Determine the (x, y) coordinate at the center of the cell enclosing the given text.  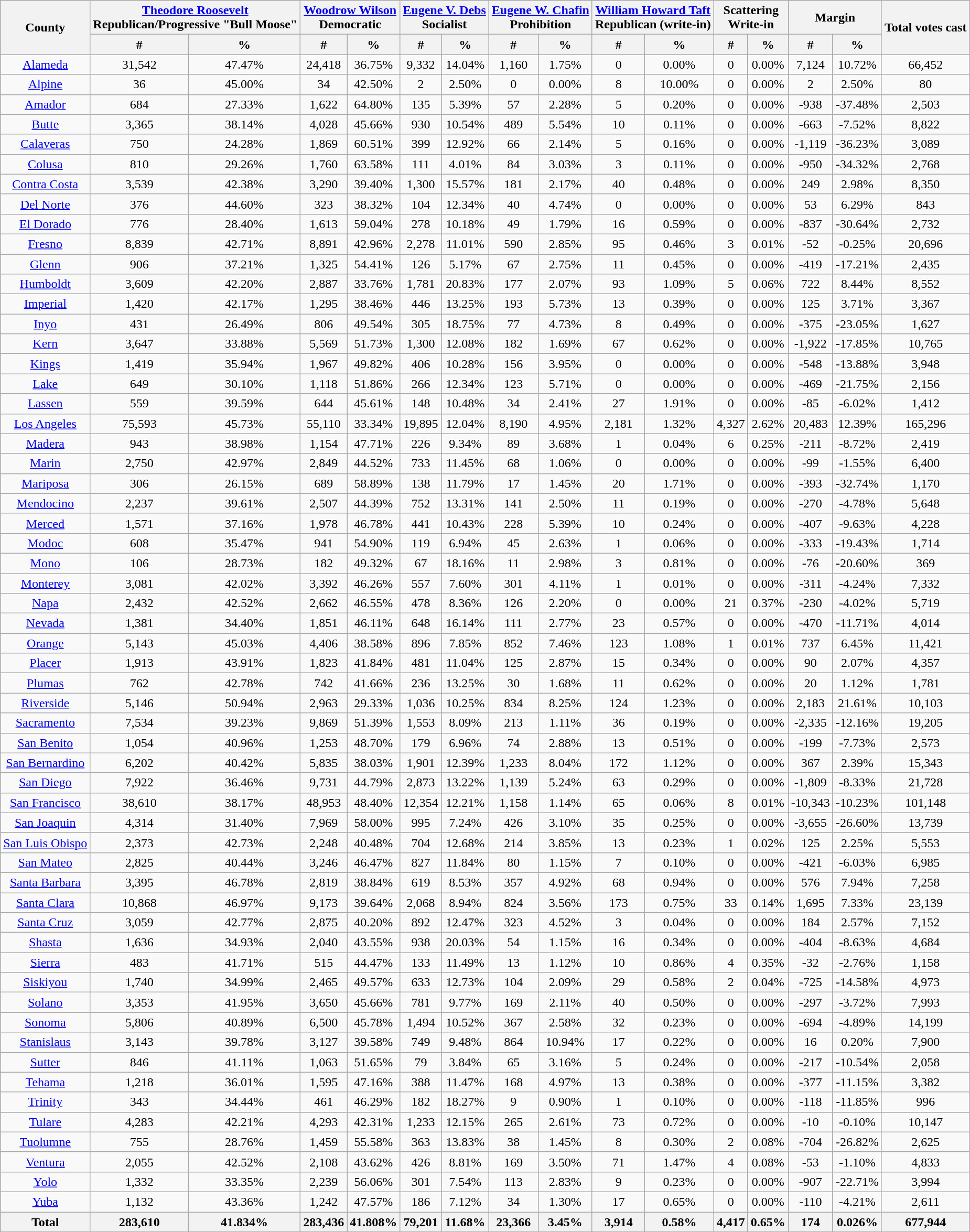
45.03% (244, 643)
38.32% (373, 204)
2,768 (925, 164)
-4.24% (857, 583)
3,382 (925, 1082)
590 (513, 244)
3.71% (857, 304)
864 (513, 1042)
1,054 (139, 743)
51.86% (373, 384)
1,595 (324, 1082)
3,609 (139, 284)
781 (421, 1002)
5.71% (565, 384)
66,452 (925, 64)
4,314 (139, 823)
478 (421, 603)
9,869 (324, 723)
-663 (811, 124)
2,849 (324, 463)
2,732 (925, 224)
41.834% (244, 1222)
-907 (811, 1182)
16.14% (465, 623)
40.48% (373, 842)
Calaveras (45, 144)
51.39% (373, 723)
-32.74% (857, 483)
1.69% (565, 344)
45 (513, 543)
4,833 (925, 1162)
Kern (45, 344)
-17.21% (857, 264)
41.95% (244, 1002)
3.10% (565, 823)
228 (513, 523)
278 (421, 224)
38.98% (244, 444)
896 (421, 643)
Sutter (45, 1062)
-85 (811, 404)
51.65% (373, 1062)
11.01% (465, 244)
2,750 (139, 463)
53 (811, 204)
46.11% (373, 623)
89 (513, 444)
2,873 (421, 783)
-9.63% (857, 523)
23,139 (925, 902)
1,869 (324, 144)
177 (513, 284)
2,611 (925, 1202)
42.77% (244, 923)
677,944 (925, 1222)
1,295 (324, 304)
141 (513, 503)
Trinity (45, 1102)
1.08% (680, 643)
30 (513, 683)
2,435 (925, 264)
49.82% (373, 364)
214 (513, 842)
46.29% (373, 1102)
34.40% (244, 623)
2.20% (565, 603)
29.33% (373, 703)
1.79% (565, 224)
8,891 (324, 244)
5.17% (465, 264)
4,283 (139, 1122)
Total (45, 1222)
1,851 (324, 623)
2,248 (324, 842)
35.94% (244, 364)
2.88% (565, 743)
4.95% (565, 424)
ScatteringWrite-in (751, 18)
483 (139, 963)
San Luis Obispo (45, 842)
-21.75% (857, 384)
-837 (811, 224)
San Benito (45, 743)
Ventura (45, 1162)
28.76% (244, 1142)
1.11% (565, 723)
283,436 (324, 1222)
10.43% (465, 523)
-8.72% (857, 444)
Del Norte (45, 204)
3.50% (565, 1162)
12.15% (465, 1122)
236 (421, 683)
-13.88% (857, 364)
343 (139, 1102)
Glenn (45, 264)
0.81% (680, 563)
834 (513, 703)
29 (618, 982)
10,765 (925, 344)
806 (324, 324)
749 (421, 1042)
29.26% (244, 164)
-311 (811, 583)
San Joaquin (45, 823)
21.61% (857, 703)
776 (139, 224)
18.16% (465, 563)
119 (421, 543)
-393 (811, 483)
6 (731, 444)
-199 (811, 743)
28.40% (244, 224)
47.47% (244, 64)
265 (513, 1122)
Alameda (45, 64)
-2,335 (811, 723)
-6.03% (857, 862)
0.22% (680, 1042)
8.36% (465, 603)
44.60% (244, 204)
3,650 (324, 1002)
2.61% (565, 1122)
12.73% (465, 982)
42.20% (244, 284)
46.26% (373, 583)
39.58% (373, 1042)
181 (513, 184)
2,465 (324, 982)
249 (811, 184)
0.02% (768, 842)
10.28% (465, 364)
5,146 (139, 703)
755 (139, 1142)
12.92% (465, 144)
4,357 (925, 663)
90 (811, 663)
2,040 (324, 943)
7,534 (139, 723)
113 (513, 1182)
-14.58% (857, 982)
6.29% (857, 204)
14.04% (465, 64)
41.66% (373, 683)
995 (421, 823)
Riverside (45, 703)
648 (421, 623)
0.35% (768, 963)
47.71% (373, 444)
Marin (45, 463)
15.57% (465, 184)
133 (421, 963)
38.14% (244, 124)
2,963 (324, 703)
9,332 (421, 64)
Stanislaus (45, 1042)
8.25% (565, 703)
-1.10% (857, 1162)
58.00% (373, 823)
-1,922 (811, 344)
2.39% (857, 763)
39.78% (244, 1042)
42.71% (244, 244)
2.25% (857, 842)
San Bernardino (45, 763)
461 (324, 1102)
-3.72% (857, 1002)
2,432 (139, 603)
-52 (811, 244)
-30.64% (857, 224)
36.46% (244, 783)
93 (618, 284)
2.09% (565, 982)
39.64% (373, 902)
42.78% (244, 683)
446 (421, 304)
0.90% (565, 1102)
3.56% (565, 902)
63.58% (373, 164)
-4.78% (857, 503)
San Diego (45, 783)
20.03% (465, 943)
-1,809 (811, 783)
10.54% (465, 124)
43.36% (244, 1202)
0.14% (768, 902)
941 (324, 543)
3,059 (139, 923)
45.00% (244, 84)
County (45, 27)
79,201 (421, 1222)
10,147 (925, 1122)
1,636 (139, 943)
-37.48% (857, 104)
33.34% (373, 424)
-2.76% (857, 963)
4,417 (731, 1222)
943 (139, 444)
5,143 (139, 643)
38,610 (139, 803)
13.22% (465, 783)
Colusa (45, 164)
6,400 (925, 463)
Eugene V. DebsSocialist (445, 18)
1,978 (324, 523)
633 (421, 982)
Santa Barbara (45, 882)
2.83% (565, 1182)
2.57% (857, 923)
1,139 (513, 783)
148 (421, 404)
40.44% (244, 862)
44.52% (373, 463)
64.80% (373, 104)
-11.85% (857, 1102)
3.68% (565, 444)
43.91% (244, 663)
42.17% (244, 304)
7,124 (811, 64)
3,647 (139, 344)
0.38% (680, 1082)
40.96% (244, 743)
5,806 (139, 1022)
39.40% (373, 184)
684 (139, 104)
-377 (811, 1082)
0.16% (680, 144)
-3,655 (811, 823)
49.54% (373, 324)
Nevada (45, 623)
406 (421, 364)
10.00% (680, 84)
-10.23% (857, 803)
3,246 (324, 862)
1,419 (139, 364)
12.68% (465, 842)
2,573 (925, 743)
3.45% (565, 1222)
7,258 (925, 882)
54.41% (373, 264)
37.21% (244, 264)
2,108 (324, 1162)
Imperial (45, 304)
Placer (45, 663)
938 (421, 943)
-725 (811, 982)
-470 (811, 623)
-297 (811, 1002)
-6.02% (857, 404)
7.24% (465, 823)
1,967 (324, 364)
930 (421, 124)
2,183 (811, 703)
10.48% (465, 404)
8.94% (465, 902)
1,695 (811, 902)
48.70% (373, 743)
8.04% (565, 763)
66 (513, 144)
0.57% (680, 623)
38.84% (373, 882)
7,993 (925, 1002)
2,055 (139, 1162)
363 (421, 1142)
35 (618, 823)
8,190 (513, 424)
12.08% (465, 344)
1,036 (421, 703)
6.45% (857, 643)
6,500 (324, 1022)
-20.60% (857, 563)
30.10% (244, 384)
2.85% (565, 244)
-4.89% (857, 1022)
Shasta (45, 943)
226 (421, 444)
Tulare (45, 1122)
1,063 (324, 1062)
762 (139, 683)
El Dorado (45, 224)
7,900 (925, 1042)
3,089 (925, 144)
40.89% (244, 1022)
752 (421, 503)
20,696 (925, 244)
-99 (811, 463)
42.50% (373, 84)
-22.71% (857, 1182)
9,173 (324, 902)
Lassen (45, 404)
2.17% (565, 184)
33.88% (244, 344)
Madera (45, 444)
8.09% (465, 723)
-34.32% (857, 164)
56.06% (373, 1182)
Margin (835, 18)
2,825 (139, 862)
47.16% (373, 1082)
6.96% (465, 743)
4.52% (565, 923)
2.28% (565, 104)
Humboldt (45, 284)
3.95% (565, 364)
44.79% (373, 783)
34.44% (244, 1102)
39.59% (244, 404)
39.23% (244, 723)
24,418 (324, 64)
165,296 (925, 424)
-11.15% (857, 1082)
689 (324, 483)
42.21% (244, 1122)
3,539 (139, 184)
42.97% (244, 463)
Santa Cruz (45, 923)
1,459 (324, 1142)
-76 (811, 563)
135 (421, 104)
174 (811, 1222)
3,994 (925, 1182)
27.33% (244, 104)
41.11% (244, 1062)
43.55% (373, 943)
19,205 (925, 723)
San Mateo (45, 862)
13,739 (925, 823)
2,503 (925, 104)
11,421 (925, 643)
11.45% (465, 463)
14,199 (925, 1022)
-26.82% (857, 1142)
2,662 (324, 603)
63 (618, 783)
45.61% (373, 404)
57 (513, 104)
-230 (811, 603)
-333 (811, 543)
95 (618, 244)
5,719 (925, 603)
489 (513, 124)
44.39% (373, 503)
2.58% (565, 1022)
619 (421, 882)
-36.23% (857, 144)
8.53% (465, 882)
35.47% (244, 543)
71 (618, 1162)
18.27% (465, 1102)
Sierra (45, 963)
0.59% (680, 224)
Tuolumne (45, 1142)
42.38% (244, 184)
1,332 (139, 1182)
19,895 (421, 424)
Modoc (45, 543)
12.47% (465, 923)
-7.52% (857, 124)
-407 (811, 523)
4,327 (731, 424)
-419 (811, 264)
388 (421, 1082)
41.71% (244, 963)
1,420 (139, 304)
Eugene W. ChafinProhibition (540, 18)
10.72% (857, 64)
4.73% (565, 324)
-10,343 (811, 803)
186 (421, 1202)
51.73% (373, 344)
1,913 (139, 663)
10.52% (465, 1022)
1,622 (324, 104)
4.11% (565, 583)
3,948 (925, 364)
49 (513, 224)
1,132 (139, 1202)
8.81% (465, 1162)
2.41% (565, 404)
1,740 (139, 982)
Woodrow WilsonDemocratic (350, 18)
0.94% (680, 882)
1,823 (324, 663)
Amador (45, 104)
20,483 (811, 424)
184 (811, 923)
1,325 (324, 264)
1,760 (324, 164)
369 (925, 563)
-7.73% (857, 743)
46.97% (244, 902)
-118 (811, 1102)
2.63% (565, 543)
Mendocino (45, 503)
49.32% (373, 563)
-17.85% (857, 344)
21 (731, 603)
7,922 (139, 783)
0.46% (680, 244)
0.72% (680, 1122)
15 (618, 663)
7,332 (925, 583)
-211 (811, 444)
7.46% (565, 643)
1.68% (565, 683)
376 (139, 204)
-270 (811, 503)
38.03% (373, 763)
1,627 (925, 324)
-217 (811, 1062)
9.77% (465, 1002)
38 (513, 1142)
Yolo (45, 1182)
266 (421, 384)
481 (421, 663)
1.91% (680, 404)
4,014 (925, 623)
-0.10% (857, 1122)
-548 (811, 364)
50.94% (244, 703)
7.60% (465, 583)
4,406 (324, 643)
26.15% (244, 483)
6.94% (465, 543)
2,419 (925, 444)
750 (139, 144)
38.58% (373, 643)
3.03% (565, 164)
193 (513, 304)
5.73% (565, 304)
-10 (811, 1122)
3.85% (565, 842)
55,110 (324, 424)
0.29% (680, 783)
Yuba (45, 1202)
10.25% (465, 703)
Mariposa (45, 483)
892 (421, 923)
11.84% (465, 862)
-19.43% (857, 543)
996 (925, 1102)
9.34% (465, 444)
12,354 (421, 803)
1,494 (421, 1022)
7.12% (465, 1202)
-12.16% (857, 723)
357 (513, 882)
Orange (45, 643)
2,237 (139, 503)
13.83% (465, 1142)
7,152 (925, 923)
43.62% (373, 1162)
31.40% (244, 823)
5,835 (324, 763)
-32 (811, 963)
8,552 (925, 284)
2,058 (925, 1062)
5.24% (565, 783)
3,392 (324, 583)
William Howard TaftRepublican (write-in) (653, 18)
0.30% (680, 1142)
649 (139, 384)
Monterey (45, 583)
6,202 (139, 763)
2.87% (565, 663)
-938 (811, 104)
156 (513, 364)
4,684 (925, 943)
2.75% (565, 264)
3,143 (139, 1042)
2.11% (565, 1002)
2,625 (925, 1142)
1,613 (324, 224)
306 (139, 483)
73 (618, 1122)
41.84% (373, 663)
1,154 (324, 444)
1.75% (565, 64)
-110 (811, 1202)
3,290 (324, 184)
4,228 (925, 523)
4,028 (324, 124)
77 (513, 324)
0.86% (680, 963)
9,731 (324, 783)
722 (811, 284)
824 (513, 902)
4.74% (565, 204)
36.01% (244, 1082)
1,571 (139, 523)
32 (618, 1022)
3,081 (139, 583)
Kings (45, 364)
33.76% (373, 284)
737 (811, 643)
3,367 (925, 304)
283,610 (139, 1222)
7 (618, 862)
5.54% (565, 124)
644 (324, 404)
10,103 (925, 703)
1,901 (421, 763)
1.71% (680, 483)
42.96% (373, 244)
179 (421, 743)
7.85% (465, 643)
Siskiyou (45, 982)
2,068 (421, 902)
Santa Clara (45, 902)
Plumas (45, 683)
Butte (45, 124)
-4.02% (857, 603)
3,365 (139, 124)
Contra Costa (45, 184)
704 (421, 842)
399 (421, 144)
3,127 (324, 1042)
2,181 (618, 424)
7.33% (857, 902)
7.94% (857, 882)
4,293 (324, 1122)
-53 (811, 1162)
2,278 (421, 244)
34.93% (244, 943)
24.28% (244, 144)
59.04% (373, 224)
557 (421, 583)
-8.63% (857, 943)
Total votes cast (925, 27)
0.026% (857, 1222)
-26.60% (857, 823)
46.55% (373, 603)
-469 (811, 384)
172 (618, 763)
23,366 (513, 1222)
1,553 (421, 723)
0.50% (680, 1002)
46.47% (373, 862)
San Francisco (45, 803)
742 (324, 683)
5,553 (925, 842)
608 (139, 543)
74 (513, 743)
1,118 (324, 384)
Theodore RooseveltRepublican/Progressive "Bull Moose" (195, 18)
1.09% (680, 284)
47.57% (373, 1202)
15,343 (925, 763)
33.35% (244, 1182)
Mono (45, 563)
0.49% (680, 324)
38.17% (244, 803)
1,170 (925, 483)
6,985 (925, 862)
11.49% (465, 963)
42.73% (244, 842)
441 (421, 523)
10.94% (565, 1042)
Merced (45, 523)
733 (421, 463)
0.51% (680, 743)
4.92% (565, 882)
49.57% (373, 982)
0.75% (680, 902)
846 (139, 1062)
42.02% (244, 583)
4.01% (465, 164)
-1,119 (811, 144)
2.77% (565, 623)
-10.54% (857, 1062)
8,822 (925, 124)
21,728 (925, 783)
1,218 (139, 1082)
20.83% (465, 284)
41.808% (373, 1222)
3,914 (618, 1222)
3.16% (565, 1062)
1.47% (680, 1162)
28.73% (244, 563)
45.73% (244, 424)
8,350 (925, 184)
576 (811, 882)
Sonoma (45, 1022)
26.49% (244, 324)
55.58% (373, 1142)
843 (925, 204)
431 (139, 324)
-421 (811, 862)
1,412 (925, 404)
1.32% (680, 424)
Sacramento (45, 723)
Lake (45, 384)
1.14% (565, 803)
40.20% (373, 923)
11.68% (465, 1222)
305 (421, 324)
2.62% (768, 424)
44.47% (373, 963)
38.46% (373, 304)
2,373 (139, 842)
827 (421, 862)
45.78% (373, 1022)
Tehama (45, 1082)
101,148 (925, 803)
1,381 (139, 623)
1,160 (513, 64)
2,507 (324, 503)
79 (421, 1062)
2,887 (324, 284)
1.06% (565, 463)
27 (618, 404)
1.23% (680, 703)
2,239 (324, 1182)
-694 (811, 1022)
-23.05% (857, 324)
-8.33% (857, 783)
60.51% (373, 144)
48,953 (324, 803)
559 (139, 404)
9.48% (465, 1042)
11.04% (465, 663)
7,969 (324, 823)
-950 (811, 164)
1,714 (925, 543)
2,156 (925, 384)
4,973 (925, 982)
2,875 (324, 923)
12.21% (465, 803)
515 (324, 963)
-4.21% (857, 1202)
0.39% (680, 304)
8.44% (857, 284)
54 (513, 943)
2,819 (324, 882)
Los Angeles (45, 424)
124 (618, 703)
-704 (811, 1142)
18.75% (465, 324)
33 (731, 902)
36.75% (373, 64)
40.42% (244, 763)
37.16% (244, 523)
Alpine (45, 84)
0.48% (680, 184)
3,395 (139, 882)
54.90% (373, 543)
3.84% (465, 1062)
1.30% (565, 1202)
Inyo (45, 324)
58.89% (373, 483)
10,868 (139, 902)
168 (513, 1082)
Napa (45, 603)
48.40% (373, 803)
0.37% (768, 603)
2.14% (565, 144)
0.45% (680, 264)
12.04% (465, 424)
-375 (811, 324)
5,648 (925, 503)
31,542 (139, 64)
11.79% (465, 483)
138 (421, 483)
42.31% (373, 1122)
34.99% (244, 982)
173 (618, 902)
-0.25% (857, 244)
-11.71% (857, 623)
906 (139, 264)
810 (139, 164)
Solano (45, 1002)
Fresno (45, 244)
3,353 (139, 1002)
213 (513, 723)
10.18% (465, 224)
-404 (811, 943)
852 (513, 643)
13.31% (465, 503)
1,242 (324, 1202)
23 (618, 623)
84 (513, 164)
11.47% (465, 1082)
-1.55% (857, 463)
4.97% (565, 1082)
7.54% (465, 1182)
39.61% (244, 503)
8,839 (139, 244)
106 (139, 563)
5,569 (324, 344)
1,253 (324, 743)
75,593 (139, 424)
